Find where the given text appears and provide that cell's center as [X, Y] coordinate. 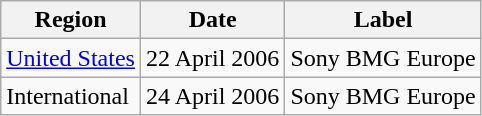
22 April 2006 [212, 58]
International [71, 96]
Region [71, 20]
Label [383, 20]
United States [71, 58]
Date [212, 20]
24 April 2006 [212, 96]
